From the cell containing the given text, extract its center point as [X, Y] coordinate. 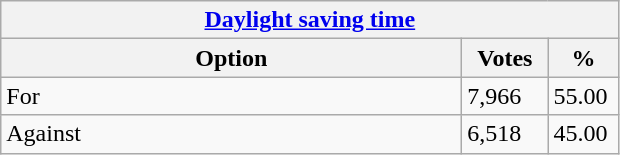
55.00 [584, 96]
Option [232, 58]
For [232, 96]
Against [232, 134]
% [584, 58]
Votes [505, 58]
7,966 [505, 96]
45.00 [584, 134]
6,518 [505, 134]
Daylight saving time [310, 20]
